From the cell containing the given text, extract its center point as [X, Y] coordinate. 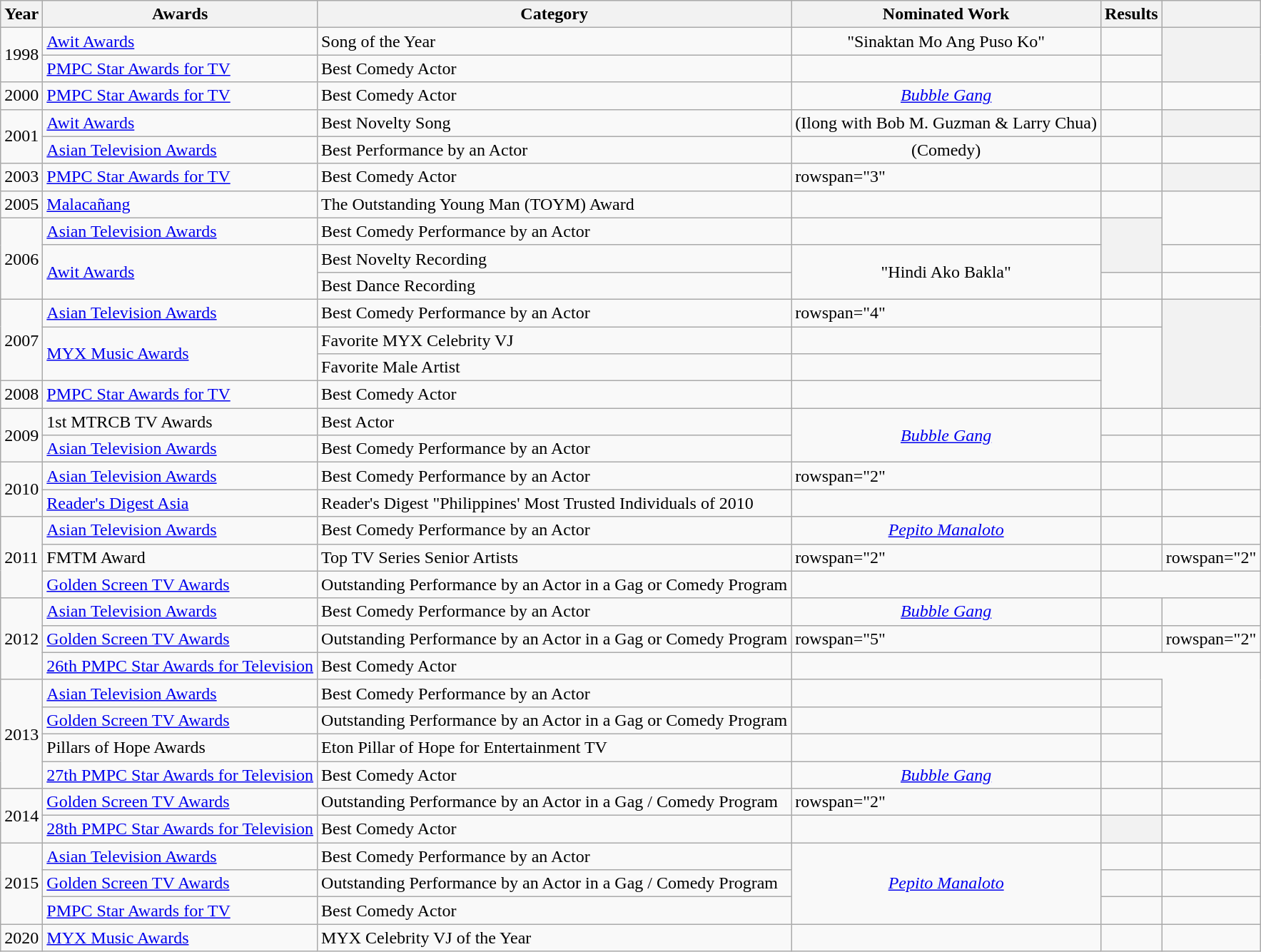
Awards [180, 14]
Eton Pillar of Hope for Entertainment TV [554, 747]
Malacañang [180, 204]
2015 [21, 883]
The Outstanding Young Man (TOYM) Award [554, 204]
(Comedy) [946, 150]
"Hindi Ako Bakla" [946, 272]
2000 [21, 96]
2020 [21, 938]
2003 [21, 177]
Year [21, 14]
Nominated Work [946, 14]
Favorite Male Artist [554, 368]
Song of the Year [554, 41]
2014 [21, 816]
rowspan="5" [946, 639]
"Sinaktan Mo Ang Puso Ko" [946, 41]
Pillars of Hope Awards [180, 747]
2010 [21, 490]
Reader's Digest "Philippines' Most Trusted Individuals of 2010 [554, 503]
28th PMPC Star Awards for Television [180, 829]
Reader's Digest Asia [180, 503]
(Ilong with Bob M. Guzman & Larry Chua) [946, 123]
Category [554, 14]
Best Novelty Recording [554, 258]
1st MTRCB TV Awards [180, 422]
2012 [21, 639]
2005 [21, 204]
Best Novelty Song [554, 123]
Best Dance Recording [554, 285]
2007 [21, 340]
Best Actor [554, 422]
2009 [21, 435]
rowspan="4" [946, 313]
2006 [21, 258]
rowspan="3" [946, 177]
1998 [21, 55]
2001 [21, 136]
Best Performance by an Actor [554, 150]
Top TV Series Senior Artists [554, 557]
2013 [21, 734]
Results [1131, 14]
2011 [21, 557]
Favorite MYX Celebrity VJ [554, 340]
27th PMPC Star Awards for Television [180, 774]
26th PMPC Star Awards for Television [180, 666]
MYX Celebrity VJ of the Year [554, 938]
2008 [21, 395]
FMTM Award [180, 557]
